For the text-containing cell, return its midpoint in (x, y) coordinate format. 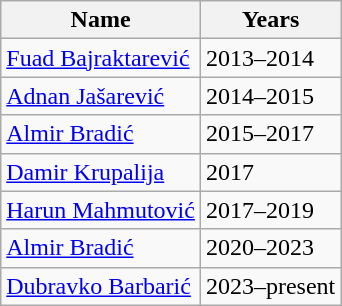
Harun Mahmutović (101, 210)
2015–2017 (270, 134)
2023–present (270, 286)
2014–2015 (270, 96)
Damir Krupalija (101, 172)
2017–2019 (270, 210)
Fuad Bajraktarević (101, 58)
2013–2014 (270, 58)
Dubravko Barbarić (101, 286)
2020–2023 (270, 248)
Adnan Jašarević (101, 96)
Name (101, 20)
2017 (270, 172)
Years (270, 20)
